From the cell containing the given text, extract its center point as [X, Y] coordinate. 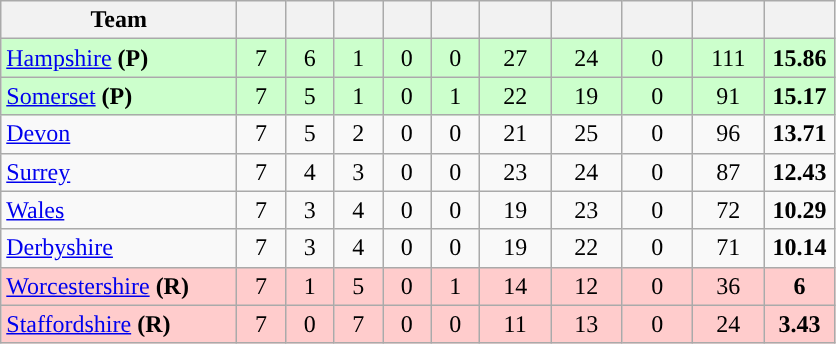
15.17 [800, 96]
10.14 [800, 248]
Somerset (P) [119, 96]
111 [728, 58]
91 [728, 96]
Staffordshire (R) [119, 324]
3.43 [800, 324]
87 [728, 172]
14 [516, 286]
13.71 [800, 134]
12.43 [800, 172]
96 [728, 134]
Surrey [119, 172]
Derbyshire [119, 248]
2 [358, 134]
72 [728, 210]
Devon [119, 134]
Wales [119, 210]
71 [728, 248]
36 [728, 286]
25 [586, 134]
Worcestershire (R) [119, 286]
27 [516, 58]
13 [586, 324]
11 [516, 324]
12 [586, 286]
10.29 [800, 210]
Hampshire (P) [119, 58]
15.86 [800, 58]
21 [516, 134]
Team [119, 20]
